For the text-containing cell, return its midpoint in [X, Y] coordinate format. 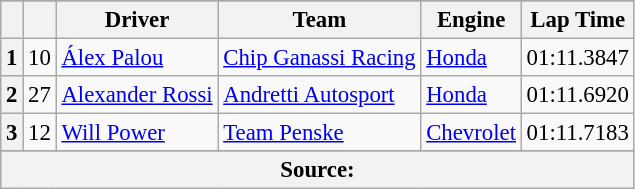
Team Penske [320, 133]
01:11.7183 [578, 133]
Engine [471, 20]
Chip Ganassi Racing [320, 58]
Chevrolet [471, 133]
Team [320, 20]
27 [40, 95]
10 [40, 58]
1 [12, 58]
2 [12, 95]
01:11.6920 [578, 95]
Álex Palou [137, 58]
Andretti Autosport [320, 95]
Alexander Rossi [137, 95]
12 [40, 133]
Will Power [137, 133]
01:11.3847 [578, 58]
Driver [137, 20]
3 [12, 133]
Source: [318, 170]
Lap Time [578, 20]
